Determine the [X, Y] coordinate at the center of the cell enclosing the given text.  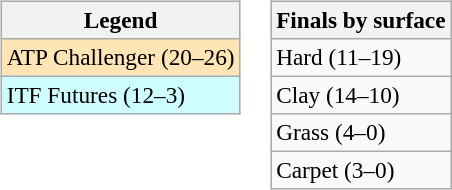
ITF Futures (12–3) [120, 95]
Finals by surface [361, 20]
Clay (14–10) [361, 95]
Carpet (3–0) [361, 171]
Legend [120, 20]
ATP Challenger (20–26) [120, 57]
Hard (11–19) [361, 57]
Grass (4–0) [361, 133]
